Locate the cell with the specified text and output its (x, y) center coordinate. 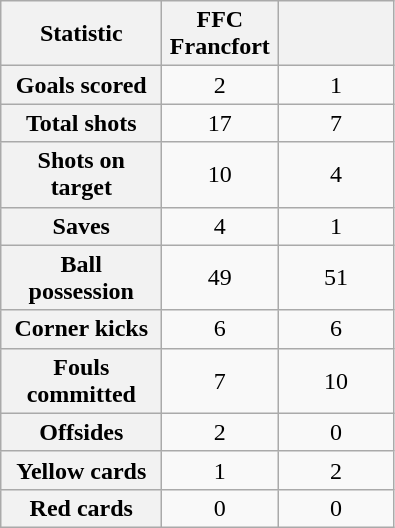
Red cards (82, 508)
Statistic (82, 34)
Total shots (82, 123)
Corner kicks (82, 329)
Shots on target (82, 174)
Fouls committed (82, 380)
51 (336, 278)
Yellow cards (82, 470)
Goals scored (82, 85)
49 (220, 278)
17 (220, 123)
Saves (82, 226)
FFC Francfort (220, 34)
Ball possession (82, 278)
Offsides (82, 432)
